Determine the [X, Y] coordinate at the center of the cell enclosing the given text.  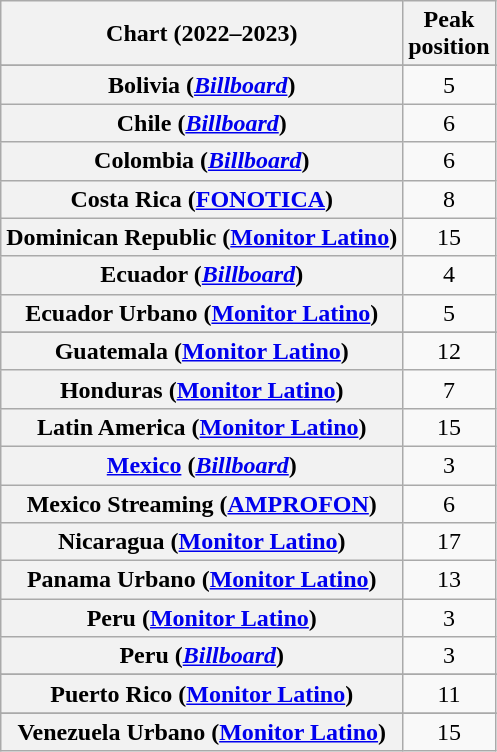
Guatemala (Monitor Latino) [202, 351]
Chart (2022–2023) [202, 34]
Honduras (Monitor Latino) [202, 389]
Mexico (Billboard) [202, 465]
Costa Rica (FONOTICA) [202, 199]
Mexico Streaming (AMPROFON) [202, 503]
Peru (Monitor Latino) [202, 618]
Puerto Rico (Monitor Latino) [202, 694]
Peakposition [449, 34]
17 [449, 542]
8 [449, 199]
Latin America (Monitor Latino) [202, 427]
Dominican Republic (Monitor Latino) [202, 237]
Ecuador Urbano (Monitor Latino) [202, 313]
Ecuador (Billboard) [202, 275]
Nicaragua (Monitor Latino) [202, 542]
Venezuela Urbano (Monitor Latino) [202, 732]
4 [449, 275]
Peru (Billboard) [202, 656]
11 [449, 694]
13 [449, 580]
Panama Urbano (Monitor Latino) [202, 580]
7 [449, 389]
Chile (Billboard) [202, 123]
12 [449, 351]
Bolivia (Billboard) [202, 85]
Colombia (Billboard) [202, 161]
